Locate the cell with the specified text and output its [x, y] center coordinate. 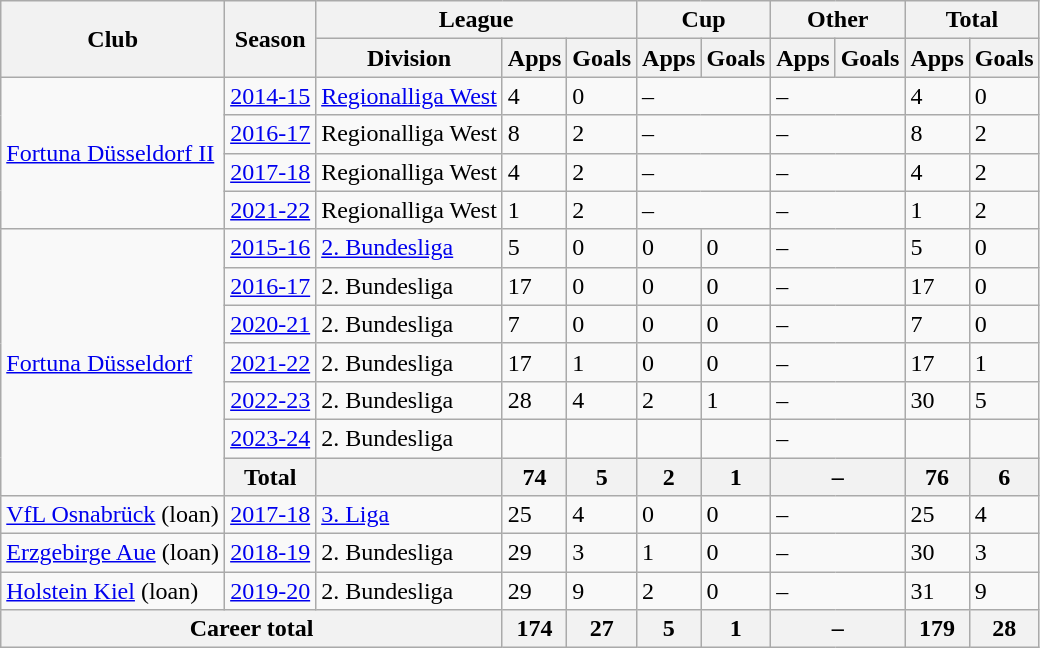
Other [838, 20]
VfL Osnabrück (loan) [113, 515]
76 [937, 477]
2022-23 [270, 400]
2020-21 [270, 324]
Holstein Kiel (loan) [113, 591]
Season [270, 39]
League [476, 20]
2023-24 [270, 438]
74 [534, 477]
Fortuna Düsseldorf II [113, 153]
Fortuna Düsseldorf [113, 362]
Cup [704, 20]
2015-16 [270, 248]
Erzgebirge Aue (loan) [113, 553]
31 [937, 591]
2018-19 [270, 553]
Division [410, 58]
27 [602, 629]
2014-15 [270, 96]
2019-20 [270, 591]
6 [1004, 477]
3. Liga [410, 515]
Career total [252, 629]
179 [937, 629]
Club [113, 39]
174 [534, 629]
